Extract the [x, y] coordinate from the center of the cell holding the provided text.  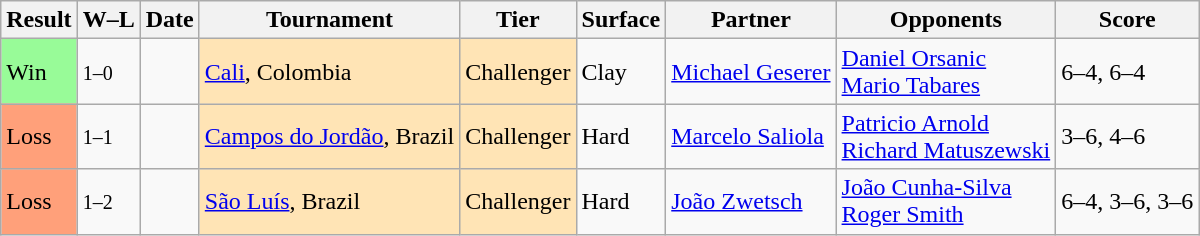
Michael Geserer [751, 72]
Cali, Colombia [329, 72]
Result [39, 20]
6–4, 3–6, 3–6 [1128, 202]
1–0 [108, 72]
6–4, 6–4 [1128, 72]
São Luís, Brazil [329, 202]
João Cunha-Silva Roger Smith [946, 202]
W–L [108, 20]
Campos do Jordão, Brazil [329, 136]
Opponents [946, 20]
1–2 [108, 202]
Clay [621, 72]
Tournament [329, 20]
Partner [751, 20]
Tier [518, 20]
Score [1128, 20]
1–1 [108, 136]
3–6, 4–6 [1128, 136]
João Zwetsch [751, 202]
Win [39, 72]
Date [170, 20]
Surface [621, 20]
Patricio Arnold Richard Matuszewski [946, 136]
Daniel Orsanic Mario Tabares [946, 72]
Marcelo Saliola [751, 136]
